Provide the (X, Y) coordinate of the cell's center where the given text is located.  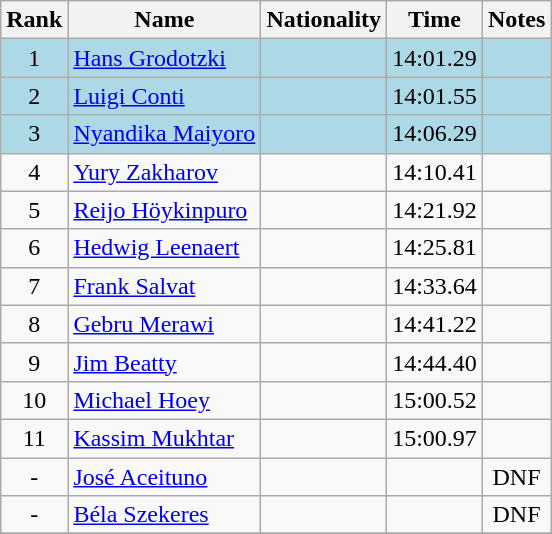
6 (34, 248)
Rank (34, 20)
Time (435, 20)
3 (34, 134)
14:33.64 (435, 286)
14:01.55 (435, 96)
5 (34, 210)
14:21.92 (435, 210)
7 (34, 286)
1 (34, 58)
José Aceituno (164, 477)
Hans Grodotzki (164, 58)
Michael Hoey (164, 400)
8 (34, 324)
Yury Zakharov (164, 172)
11 (34, 438)
2 (34, 96)
9 (34, 362)
Frank Salvat (164, 286)
Luigi Conti (164, 96)
4 (34, 172)
14:06.29 (435, 134)
10 (34, 400)
Nyandika Maiyoro (164, 134)
14:01.29 (435, 58)
Kassim Mukhtar (164, 438)
Gebru Merawi (164, 324)
15:00.97 (435, 438)
Jim Beatty (164, 362)
Nationality (324, 20)
Reijo Höykinpuro (164, 210)
14:10.41 (435, 172)
14:44.40 (435, 362)
Notes (516, 20)
14:41.22 (435, 324)
14:25.81 (435, 248)
Hedwig Leenaert (164, 248)
Béla Szekeres (164, 515)
Name (164, 20)
15:00.52 (435, 400)
